Return (X, Y) of the center of cell containing provided text 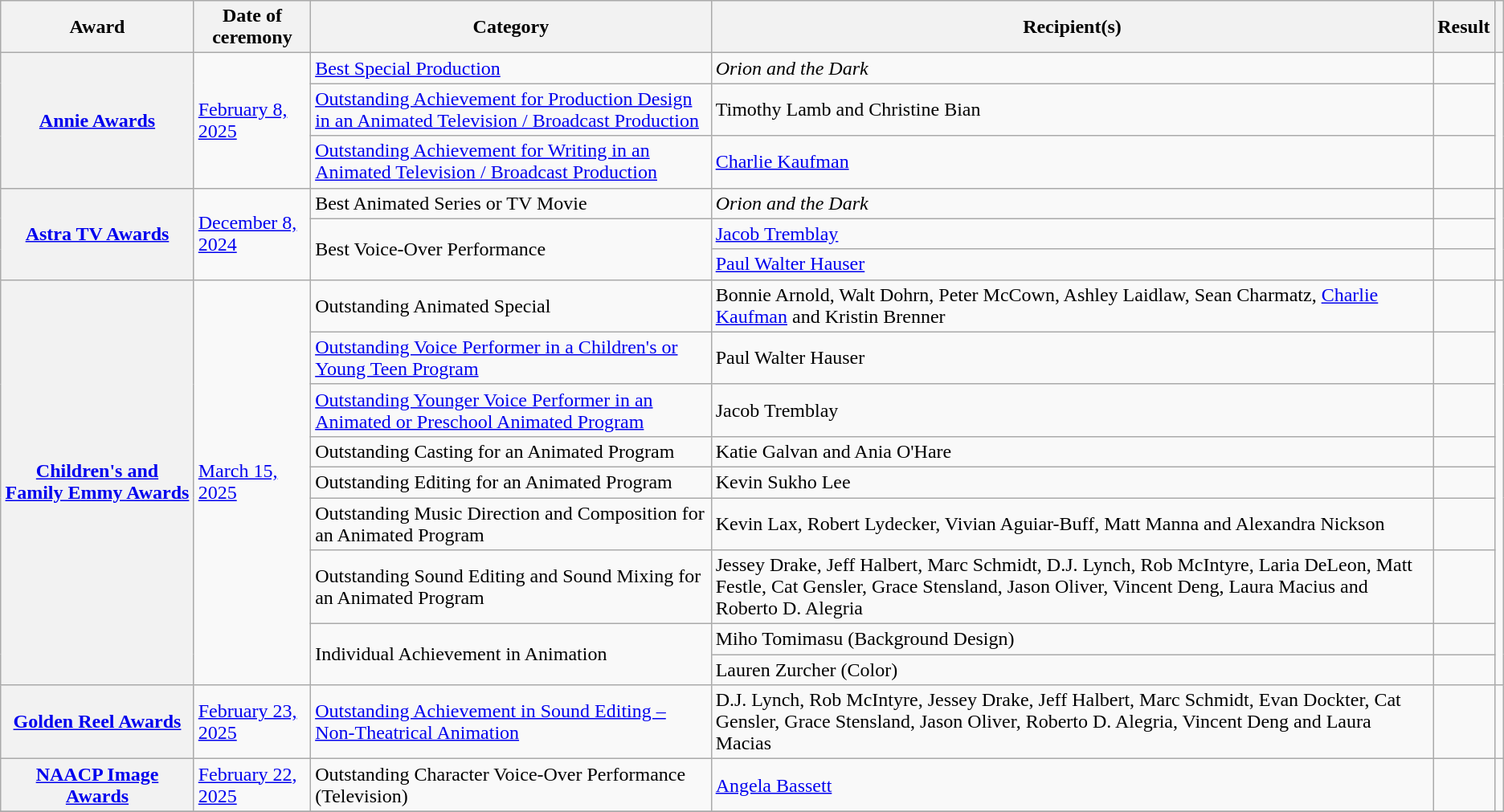
Kevin Sukho Lee (1072, 482)
NAACP Image Awards (97, 785)
Outstanding Achievement in Sound Editing – Non-Theatrical Animation (511, 722)
Outstanding Editing for an Animated Program (511, 482)
February 8, 2025 (252, 120)
Outstanding Younger Voice Performer in an Animated or Preschool Animated Program (511, 410)
February 23, 2025 (252, 722)
Best Voice-Over Performance (511, 249)
Astra TV Awards (97, 234)
Charlie Kaufman (1072, 162)
March 15, 2025 (252, 482)
Annie Awards (97, 120)
Bonnie Arnold, Walt Dohrn, Peter McCown, Ashley Laidlaw, Sean Charmatz, Charlie Kaufman and Kristin Brenner (1072, 305)
Children's and Family Emmy Awards (97, 482)
Outstanding Music Direction and Composition for an Animated Program (511, 524)
Outstanding Sound Editing and Sound Mixing for an Animated Program (511, 587)
Outstanding Casting for an Animated Program (511, 451)
Category (511, 27)
Angela Bassett (1072, 785)
Miho Tomimasu (Background Design) (1072, 639)
December 8, 2024 (252, 234)
Date of ceremony (252, 27)
Award (97, 27)
Lauren Zurcher (Color) (1072, 670)
Outstanding Animated Special (511, 305)
February 22, 2025 (252, 785)
Golden Reel Awards (97, 722)
Outstanding Achievement for Writing in an Animated Television / Broadcast Production (511, 162)
Recipient(s) (1072, 27)
Individual Achievement in Animation (511, 655)
Best Animated Series or TV Movie (511, 203)
Timothy Lamb and Christine Bian (1072, 109)
Kevin Lax, Robert Lydecker, Vivian Aguiar-Buff, Matt Manna and Alexandra Nickson (1072, 524)
Outstanding Voice Performer in a Children's or Young Teen Program (511, 358)
Katie Galvan and Ania O'Hare (1072, 451)
Best Special Production (511, 68)
Result (1464, 27)
Outstanding Character Voice-Over Performance (Television) (511, 785)
Outstanding Achievement for Production Design in an Animated Television / Broadcast Production (511, 109)
